Pinpoint the cell where the given text exists, returning its [x, y] midpoint coordinate. 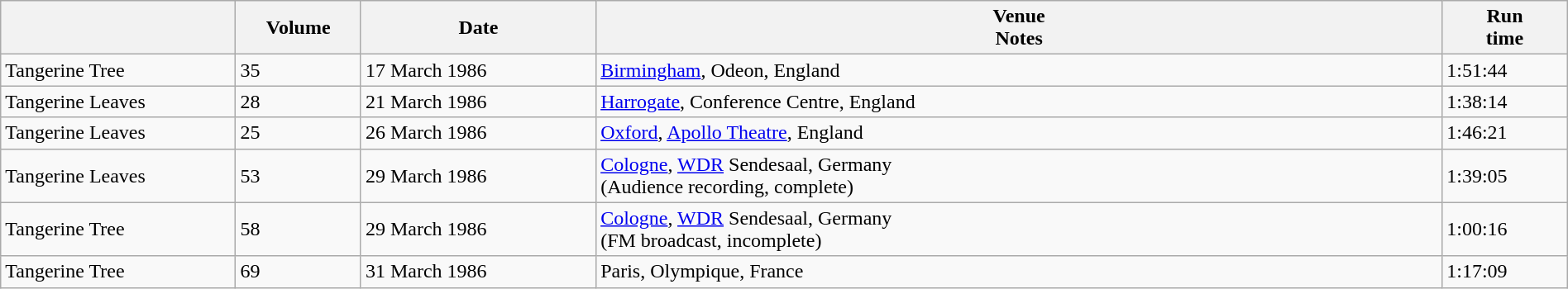
1:38:14 [1505, 102]
Cologne, WDR Sendesaal, Germany(FM broadcast, incomplete) [1019, 230]
Cologne, WDR Sendesaal, Germany(Audience recording, complete) [1019, 175]
53 [299, 175]
26 March 1986 [478, 133]
31 March 1986 [478, 272]
35 [299, 70]
69 [299, 272]
Oxford, Apollo Theatre, England [1019, 133]
21 March 1986 [478, 102]
Paris, Olympique, France [1019, 272]
25 [299, 133]
Date [478, 28]
1:46:21 [1505, 133]
VenueNotes [1019, 28]
17 March 1986 [478, 70]
1:39:05 [1505, 175]
Birmingham, Odeon, England [1019, 70]
Runtime [1505, 28]
1:17:09 [1505, 272]
58 [299, 230]
Harrogate, Conference Centre, England [1019, 102]
1:00:16 [1505, 230]
28 [299, 102]
1:51:44 [1505, 70]
Volume [299, 28]
